Return (X, Y) of the center of cell containing provided text 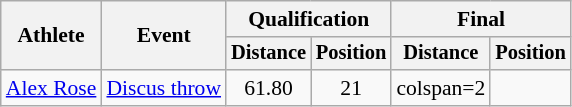
Athlete (52, 36)
61.80 (268, 88)
21 (351, 88)
Event (164, 36)
Alex Rose (52, 88)
Discus throw (164, 88)
Final (480, 19)
Qualification (308, 19)
colspan=2 (440, 88)
